Find where the given text appears and provide that cell's center as [x, y] coordinate. 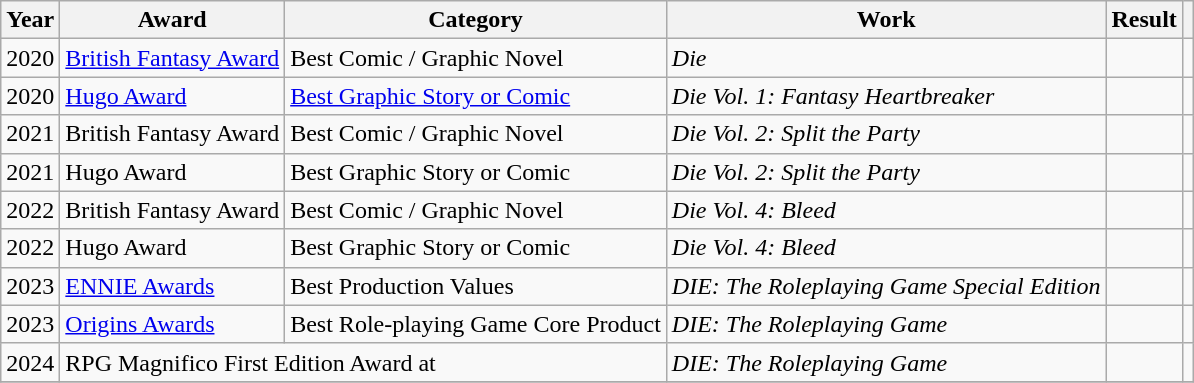
RPG Magnifico First Edition Award at [364, 362]
Category [476, 20]
Award [172, 20]
Result [1144, 20]
DIE: The Roleplaying Game Special Edition [886, 286]
ENNIE Awards [172, 286]
Work [886, 20]
Best Production Values [476, 286]
Die Vol. 1: Fantasy Heartbreaker [886, 96]
Year [30, 20]
Die [886, 58]
Origins Awards [172, 324]
Best Role-playing Game Core Product [476, 324]
2024 [30, 362]
